Find where the given text appears and provide that cell's center as [X, Y] coordinate. 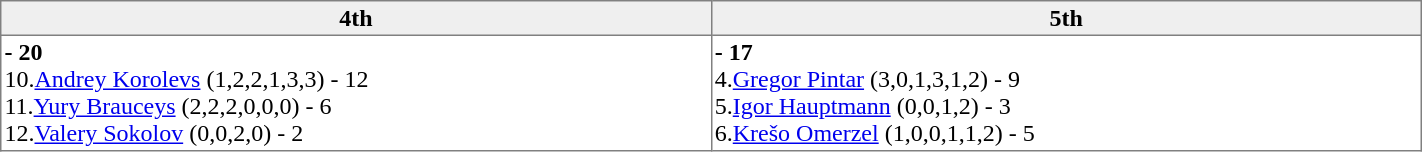
- 174.Gregor Pintar (3,0,1,3,1,2) - 95.Igor Hauptmann (0,0,1,2) - 36.Krešo Omerzel (1,0,0,1,1,2) - 5 [1066, 93]
- 2010.Andrey Korolevs (1,2,2,1,3,3) - 1211.Yury Brauceys (2,2,2,0,0,0) - 612.Valery Sokolov (0,0,2,0) - 2 [356, 93]
4th [356, 18]
5th [1066, 18]
